Return the (x, y) coordinate for the center point of the cell that contains the specified text.  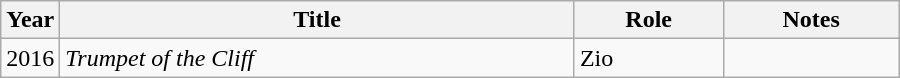
Title (318, 20)
Role (648, 20)
Year (30, 20)
Trumpet of the Cliff (318, 58)
2016 (30, 58)
Notes (811, 20)
Zio (648, 58)
